Pinpoint the cell where the given text exists, returning its (X, Y) midpoint coordinate. 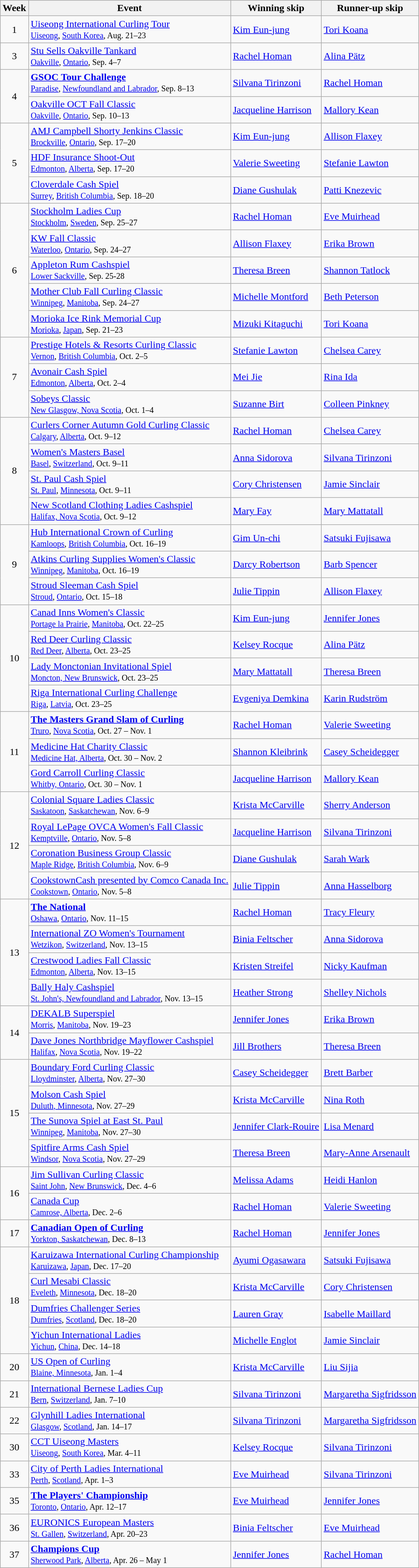
10 (14, 658)
US Open of Curling Blaine, Minnesota, Jan. 1–4 (129, 1367)
International ZO Women's Tournament Wetzikon, Switzerland, Nov. 13–15 (129, 939)
Dave Jones Northbridge Mayflower Cashspiel Halifax, Nova Scotia, Nov. 19–22 (129, 1046)
Karuizawa International Curling Championship Karuizawa, Japan, Dec. 17–20 (129, 1260)
Oakville OCT Fall Classic Oakville, Ontario, Sep. 10–13 (129, 109)
New Scotland Clothing Ladies Cashspiel Halifax, Nova Scotia, Oct. 9–12 (129, 511)
6 (14, 270)
CookstownCash presented by Comco Canada Inc. Cookstown, Ontario, Nov. 5–8 (129, 886)
The Sunova Spiel at East St. Paul Winnipeg, Manitoba, Nov. 27–30 (129, 1126)
Curlers Corner Autumn Gold Curling Classic Calgary, Alberta, Oct. 9–12 (129, 431)
21 (14, 1394)
13 (14, 952)
Sobeys Classic New Glasgow, Nova Scotia, Oct. 1–4 (129, 404)
7 (14, 378)
HDF Insurance Shoot-Out Edmonton, Alberta, Sep. 17–20 (129, 163)
EURONICS European Masters St. Gallen, Switzerland, Apr. 20–23 (129, 1527)
Mary Fay (276, 511)
Anna Hasselborg (370, 886)
20 (14, 1367)
Nicky Kaufman (370, 966)
Crestwood Ladies Fall Classic Edmonton, Alberta, Nov. 13–15 (129, 966)
Jim Sullivan Curling Classic Saint John, New Brunswick, Dec. 4–6 (129, 1179)
Week (14, 8)
12 (14, 845)
Nina Roth (370, 1100)
1 (14, 30)
Shelley Nichols (370, 993)
Canad Inns Women's Classic Portage la Prairie, Manitoba, Oct. 22–25 (129, 618)
Appleton Rum Cashspiel Lower Sackville, Sep. 25-28 (129, 270)
Liu Sijia (370, 1367)
Tracy Fleury (370, 912)
Riga International Curling Challenge Riga, Latvia, Oct. 23–25 (129, 698)
Avonair Cash Spiel Edmonton, Alberta, Oct. 2–4 (129, 378)
Colonial Square Ladies Classic Saskatoon, Saskatchewan, Nov. 6–9 (129, 805)
Stroud Sleeman Cash Spiel Stroud, Ontario, Oct. 15–18 (129, 591)
Barb Spencer (370, 564)
Winning skip (276, 8)
Sherry Anderson (370, 805)
Coronation Business Group Classic Maple Ridge, British Columbia, Nov. 6–9 (129, 859)
Jennifer Clark-Rouire (276, 1126)
15 (14, 1113)
Mary-Anne Arsenault (370, 1153)
Evgeniya Demkina (276, 698)
Patti Knezevic (370, 190)
St. Paul Cash Spiel St. Paul, Minnesota, Oct. 9–11 (129, 484)
Boundary Ford Curling Classic Lloydminster, Alberta, Nov. 27–30 (129, 1072)
Brett Barber (370, 1072)
Mei Jie (276, 378)
Stu Sells Oakville Tankard Oakville, Ontario, Sep. 4–7 (129, 56)
Hub International Crown of Curling Kamloops, British Columbia, Oct. 16–19 (129, 538)
Kristen Streifel (276, 966)
Heidi Hanlon (370, 1179)
Gim Un-chi (276, 538)
Mizuki Kitaguchi (276, 323)
Lauren Gray (276, 1313)
Colleen Pinkney (370, 404)
DEKALB Superspiel Morris, Manitoba, Nov. 19–23 (129, 1019)
Jill Brothers (276, 1046)
Gord Carroll Curling Classic Whitby, Ontario, Oct. 30 – Nov. 1 (129, 779)
Curl Mesabi Classic Eveleth, Minnesota, Dec. 18–20 (129, 1287)
City of Perth Ladies International Perth, Scotland, Apr. 1–3 (129, 1474)
Canada Cup Camrose, Alberta, Dec. 2–6 (129, 1207)
17 (14, 1234)
Michelle Englot (276, 1341)
Women's Masters Basel Basel, Switzerland, Oct. 9–11 (129, 457)
Mother Club Fall Curling Classic Winnipeg, Manitoba, Sep. 24–27 (129, 297)
Darcy Robertson (276, 564)
Cloverdale Cash Spiel Surrey, British Columbia, Sep. 18–20 (129, 190)
Red Deer Curling Classic Red Deer, Alberta, Oct. 23–25 (129, 645)
Champions Cup Sherwood Park, Alberta, Apr. 26 – May 1 (129, 1554)
Glynhill Ladies International Glasgow, Scotland, Jan. 14–17 (129, 1420)
Atkins Curling Supplies Women's Classic Winnipeg, Manitoba, Oct. 16–19 (129, 564)
Yichun International Ladies Yichun, China, Dec. 14–18 (129, 1341)
3 (14, 56)
Uiseong International Curling Tour Uiseong, South Korea, Aug. 21–23 (129, 30)
Suzanne Birt (276, 404)
Stockholm Ladies Cup Stockholm, Sweden, Sep. 25–27 (129, 216)
Dumfries Challenger Series Dumfries, Scotland, Dec. 18–20 (129, 1313)
Royal LePage OVCA Women's Fall Classic Kemptville, Ontario, Nov. 5–8 (129, 832)
14 (14, 1033)
Melissa Adams (276, 1179)
9 (14, 564)
Isabelle Maillard (370, 1313)
30 (14, 1448)
Molson Cash Spiel Duluth, Minnesota, Nov. 27–29 (129, 1100)
Shannon Tatlock (370, 270)
Lisa Menard (370, 1126)
CCT Uiseong Masters Uiseong, South Korea, Mar. 4–11 (129, 1448)
International Bernese Ladies Cup Bern, Switzerland, Jan. 7–10 (129, 1394)
Canadian Open of Curling Yorkton, Saskatchewan, Dec. 8–13 (129, 1234)
Ayumi Ogasawara (276, 1260)
AMJ Campbell Shorty Jenkins Classic Brockville, Ontario, Sep. 17–20 (129, 137)
36 (14, 1527)
GSOC Tour Challenge Paradise, Newfoundland and Labrador, Sep. 8–13 (129, 83)
Bally Haly Cashspiel St. John's, Newfoundland and Labrador, Nov. 13–15 (129, 993)
Shannon Kleibrink (276, 752)
Sarah Wark (370, 859)
The Players' Championship Toronto, Ontario, Apr. 12–17 (129, 1501)
16 (14, 1193)
Rina Ida (370, 378)
Heather Strong (276, 993)
4 (14, 96)
37 (14, 1554)
22 (14, 1420)
Prestige Hotels & Resorts Curling Classic Vernon, British Columbia, Oct. 2–5 (129, 350)
18 (14, 1300)
Lady Monctonian Invitational Spiel Moncton, New Brunswick, Oct. 23–25 (129, 671)
Medicine Hat Charity Classic Medicine Hat, Alberta, Oct. 30 – Nov. 2 (129, 752)
11 (14, 752)
35 (14, 1501)
8 (14, 471)
Karin Rudström (370, 698)
The Masters Grand Slam of Curling Truro, Nova Scotia, Oct. 27 – Nov. 1 (129, 725)
5 (14, 163)
33 (14, 1474)
Morioka Ice Rink Memorial Cup Morioka, Japan, Sep. 21–23 (129, 323)
KW Fall Classic Waterloo, Ontario, Sep. 24–27 (129, 243)
Runner-up skip (370, 8)
Event (129, 8)
Michelle Montford (276, 297)
Beth Peterson (370, 297)
The National Oshawa, Ontario, Nov. 11–15 (129, 912)
Spitfire Arms Cash Spiel Windsor, Nova Scotia, Nov. 27–29 (129, 1153)
